Identify which cell holds the provided text, then report its [x, y] central coordinate. 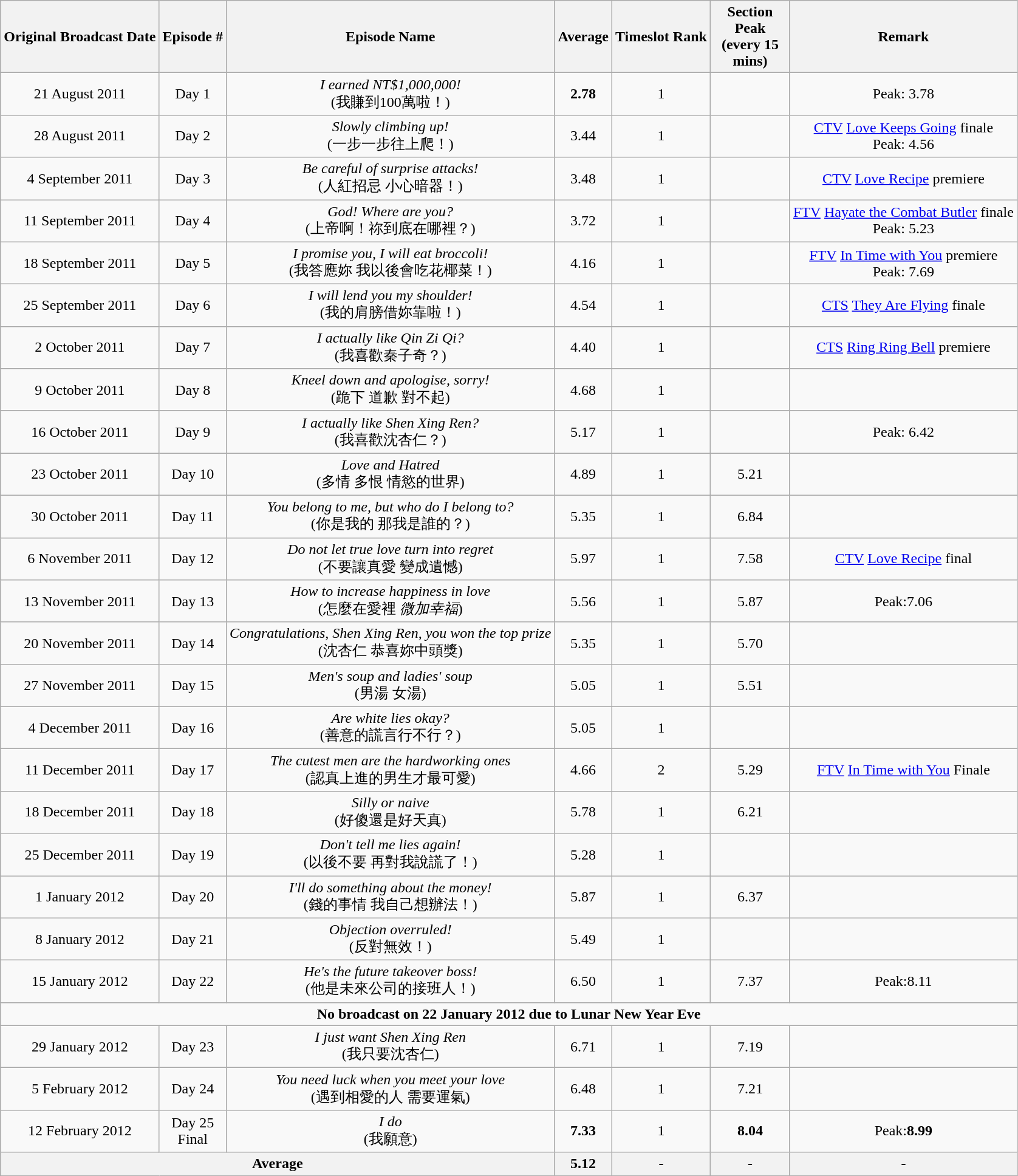
The cutest men are the hardworking ones(認真上進的男生才最可愛) [390, 770]
5.97 [583, 559]
Day 4 [193, 220]
I actually like Shen Xing Ren?(我喜歡沈杏仁？) [390, 432]
He's the future takeover boss!(他是未來公司的接班人！) [390, 982]
Peak:8.99 [903, 1131]
Remark [903, 36]
Day 23 [193, 1047]
You belong to me, but who do I belong to?(你是我的 那我是誰的？) [390, 516]
8.04 [750, 1131]
6.48 [583, 1089]
4 September 2011 [80, 179]
Objection overruled!(反對無效！) [390, 939]
13 November 2011 [80, 601]
23 October 2011 [80, 474]
4.68 [583, 390]
God! Where are you?(上帝啊！祢到底在哪裡？) [390, 220]
Peak: 3.78 [903, 94]
Silly or naive(好傻還是好天真) [390, 812]
7.19 [750, 1047]
Day 12 [193, 559]
Kneel down and apologise, sorry!(跪下 道歉 對不起) [390, 390]
I actually like Qin Zi Qi?(我喜歡秦子奇？) [390, 347]
Peak: 6.42 [903, 432]
4.89 [583, 474]
CTS Ring Ring Bell premiere [903, 347]
Day 20 [193, 897]
Day 13 [193, 601]
Day 3 [193, 179]
7.33 [583, 1131]
5.70 [750, 643]
6.21 [750, 812]
16 October 2011 [80, 432]
7.58 [750, 559]
I will lend you my shoulder!(我的肩膀借妳靠啦！) [390, 306]
6.37 [750, 897]
12 February 2012 [80, 1131]
Day 10 [193, 474]
Day 25Final [193, 1131]
Day 18 [193, 812]
4.54 [583, 306]
18 December 2011 [80, 812]
27 November 2011 [80, 686]
4.66 [583, 770]
15 January 2012 [80, 982]
Day 21 [193, 939]
Episode Name [390, 36]
7.21 [750, 1089]
Day 22 [193, 982]
Do not let true love turn into regret(不要讓真愛 變成遺憾) [390, 559]
Day 17 [193, 770]
Congratulations, Shen Xing Ren, you won the top prize(沈杏仁 恭喜妳中頭獎) [390, 643]
4.16 [583, 263]
5.21 [750, 474]
4 December 2011 [80, 728]
I earned NT$1,000,000!(我賺到100萬啦！) [390, 94]
5 February 2012 [80, 1089]
1 January 2012 [80, 897]
Day 1 [193, 94]
8 January 2012 [80, 939]
5.29 [750, 770]
3.44 [583, 136]
Episode # [193, 36]
6.84 [750, 516]
5.17 [583, 432]
Day 2 [193, 136]
3.72 [583, 220]
Don't tell me lies again!(以後不要 再對我說謊了！) [390, 855]
2 [661, 770]
CTV Love Keeps Going finalePeak: 4.56 [903, 136]
20 November 2011 [80, 643]
6.50 [583, 982]
Day 19 [193, 855]
4.40 [583, 347]
FTV In Time with You premierePeak: 7.69 [903, 263]
Men's soup and ladies' soup(男湯 女湯) [390, 686]
6.71 [583, 1047]
30 October 2011 [80, 516]
28 August 2011 [80, 136]
21 August 2011 [80, 94]
CTS They Are Flying finale [903, 306]
I promise you, I will eat broccoli!(我答應妳 我以後會吃花椰菜！) [390, 263]
I'll do something about the money!(錢的事情 我自己想辦法！) [390, 897]
Day 8 [193, 390]
5.56 [583, 601]
Timeslot Rank [661, 36]
Day 5 [193, 263]
11 December 2011 [80, 770]
Day 9 [193, 432]
5.51 [750, 686]
I do(我願意) [390, 1131]
Love and Hatred(多情 多恨 情慾的世界) [390, 474]
18 September 2011 [80, 263]
Section Peak (every 15 mins) [750, 36]
Day 7 [193, 347]
5.28 [583, 855]
5.12 [583, 1164]
Slowly climbing up!(一步一步往上爬！) [390, 136]
2 October 2011 [80, 347]
25 December 2011 [80, 855]
Are white lies okay?(善意的謊言行不行？) [390, 728]
FTV In Time with You Finale [903, 770]
CTV Love Recipe premiere [903, 179]
Be careful of surprise attacks!(人紅招忌 小心暗器！) [390, 179]
2.78 [583, 94]
7.37 [750, 982]
No broadcast on 22 January 2012 due to Lunar New Year Eve [509, 1014]
Original Broadcast Date [80, 36]
Peak:7.06 [903, 601]
Day 16 [193, 728]
CTV Love Recipe final [903, 559]
5.49 [583, 939]
9 October 2011 [80, 390]
Day 11 [193, 516]
Peak:8.11 [903, 982]
I just want Shen Xing Ren(我只要沈杏仁) [390, 1047]
You need luck when you meet your love(遇到相愛的人 需要運氣) [390, 1089]
Day 14 [193, 643]
6 November 2011 [80, 559]
5.78 [583, 812]
25 September 2011 [80, 306]
29 January 2012 [80, 1047]
FTV Hayate the Combat Butler finalePeak: 5.23 [903, 220]
3.48 [583, 179]
Day 24 [193, 1089]
How to increase happiness in love(怎麼在愛裡 微加幸福) [390, 601]
11 September 2011 [80, 220]
Day 6 [193, 306]
Day 15 [193, 686]
